Detect which cell encompasses the target text, then output its (x, y) center coordinate. 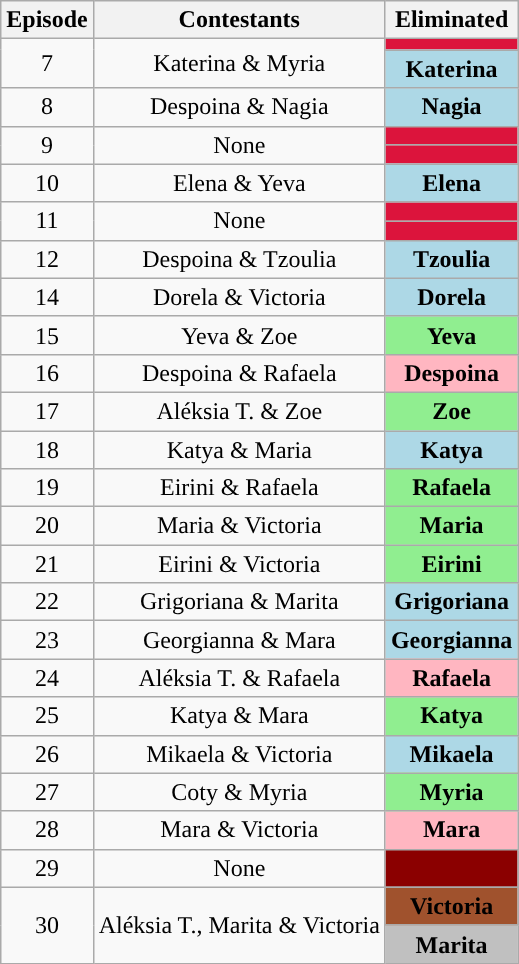
Katerina & Myria (239, 64)
Aléksia T., Marita & Victoria (239, 925)
19 (47, 488)
Despoina (451, 373)
Aléksia T. & Zoe (239, 411)
Coty & Myria (239, 792)
30 (47, 925)
7 (47, 64)
Eirini & Rafaela (239, 488)
Grigoriana & Marita (239, 602)
Mara & Victoria (239, 830)
20 (47, 526)
Yeva (451, 335)
26 (47, 754)
Eirini & Victoria (239, 564)
Elena & Yeva (239, 183)
Katya & Maria (239, 449)
16 (47, 373)
Despoina & Rafaela (239, 373)
Katya & Mara (239, 716)
22 (47, 602)
17 (47, 411)
Maria & Victoria (239, 526)
Elena (451, 183)
Episode (47, 20)
21 (47, 564)
Tzoulia (451, 259)
Mara (451, 830)
Nagia (451, 107)
9 (47, 145)
Grigoriana (451, 602)
Myria (451, 792)
14 (47, 297)
24 (47, 678)
Eliminated (451, 20)
Contestants (239, 20)
Zoe (451, 411)
Katerina (451, 69)
Maria (451, 526)
27 (47, 792)
12 (47, 259)
Marita (451, 944)
Yeva & Zoe (239, 335)
Aléksia T. & Rafaela (239, 678)
11 (47, 221)
25 (47, 716)
15 (47, 335)
Mikaela & Victoria (239, 754)
Georgianna & Mara (239, 640)
Despoina & Tzoulia (239, 259)
Victoria (451, 906)
18 (47, 449)
23 (47, 640)
Dorela (451, 297)
Eirini (451, 564)
8 (47, 107)
10 (47, 183)
29 (47, 868)
28 (47, 830)
Georgianna (451, 640)
Despoina & Nagia (239, 107)
Mikaela (451, 754)
Dorela & Victoria (239, 297)
